Search for the cell housing the specified text and yield its (x, y) center coordinate. 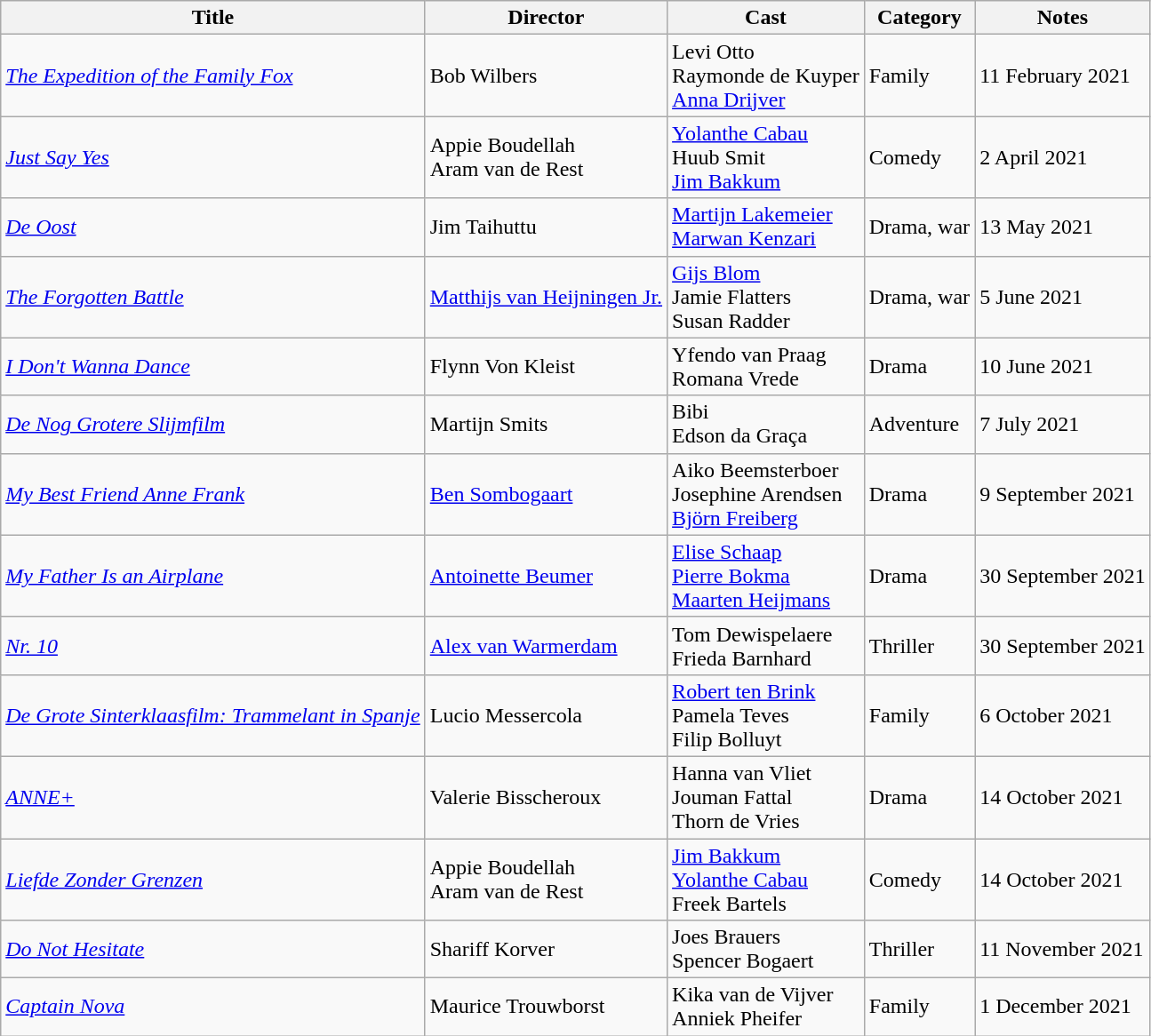
7 July 2021 (1063, 425)
BibiEdson da Graça (766, 425)
13 May 2021 (1063, 227)
11 February 2021 (1063, 76)
6 October 2021 (1063, 715)
11 November 2021 (1063, 949)
De Grote Sinterklaasfilm: Trammelant in Spanje (213, 715)
De Nog Grotere Slijmfilm (213, 425)
The Forgotten Battle (213, 297)
My Father Is an Airplane (213, 576)
Gijs BlomJamie FlattersSusan Radder (766, 297)
Robert ten BrinkPamela TevesFilip Bolluyt (766, 715)
5 June 2021 (1063, 297)
Just Say Yes (213, 157)
Kika van de VijverAnniek Pheifer (766, 1008)
Tom DewispelaereFrieda Barnhard (766, 645)
2 April 2021 (1063, 157)
Jim BakkumYolanthe CabauFreek Bartels (766, 880)
Hanna van VlietJouman FattalThorn de Vries (766, 797)
Jim Taihuttu (546, 227)
De Oost (213, 227)
Valerie Bisscheroux (546, 797)
The Expedition of the Family Fox (213, 76)
Levi OttoRaymonde de KuyperAnna Drijver (766, 76)
Shariff Korver (546, 949)
9 September 2021 (1063, 494)
Cast (766, 18)
Title (213, 18)
Nr. 10 (213, 645)
Lucio Messercola (546, 715)
Aiko BeemsterboerJosephine ArendsenBjörn Freiberg (766, 494)
Yfendo van PraagRomana Vrede (766, 366)
Do Not Hesitate (213, 949)
Bob Wilbers (546, 76)
Alex van Warmerdam (546, 645)
Maurice Trouwborst (546, 1008)
I Don't Wanna Dance (213, 366)
Matthijs van Heijningen Jr. (546, 297)
Martijn LakemeierMarwan Kenzari (766, 227)
Captain Nova (213, 1008)
Director (546, 18)
Antoinette Beumer (546, 576)
1 December 2021 (1063, 1008)
Ben Sombogaart (546, 494)
Martijn Smits (546, 425)
Category (919, 18)
ANNE+ (213, 797)
Joes BrauersSpencer Bogaert (766, 949)
Liefde Zonder Grenzen (213, 880)
Elise SchaapPierre BokmaMaarten Heijmans (766, 576)
Yolanthe CabauHuub SmitJim Bakkum (766, 157)
10 June 2021 (1063, 366)
My Best Friend Anne Frank (213, 494)
Adventure (919, 425)
Flynn Von Kleist (546, 366)
Notes (1063, 18)
